Identify which cell holds the provided text, then report its [x, y] central coordinate. 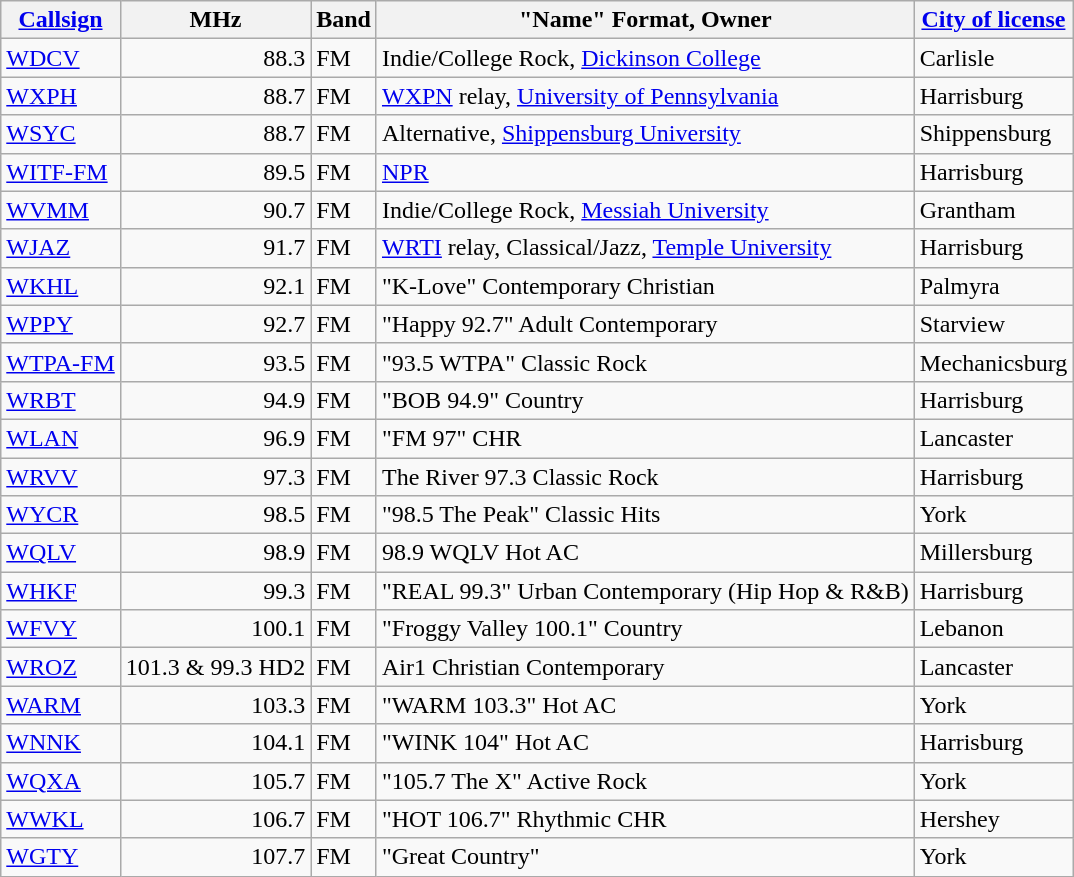
"Name" Format, Owner [645, 20]
WKHL [61, 286]
WRTI relay, Classical/Jazz, Temple University [645, 248]
City of license [994, 20]
Millersburg [994, 553]
96.9 [215, 438]
WRVV [61, 477]
Indie/College Rock, Dickinson College [645, 58]
Palmyra [994, 286]
Indie/College Rock, Messiah University [645, 210]
WVMM [61, 210]
107.7 [215, 857]
WARM [61, 705]
Shippensburg [994, 134]
99.3 [215, 591]
103.3 [215, 705]
93.5 [215, 362]
94.9 [215, 400]
88.3 [215, 58]
WHKF [61, 591]
"K-Love" Contemporary Christian [645, 286]
WFVY [61, 629]
"REAL 99.3" Urban Contemporary (Hip Hop & R&B) [645, 591]
"WINK 104" Hot AC [645, 743]
97.3 [215, 477]
WXPH [61, 96]
Starview [994, 324]
Carlisle [994, 58]
WGTY [61, 857]
Callsign [61, 20]
101.3 & 99.3 HD2 [215, 667]
WSYC [61, 134]
"Happy 92.7" Adult Contemporary [645, 324]
"Froggy Valley 100.1" Country [645, 629]
98.5 [215, 515]
MHz [215, 20]
Air1 Christian Contemporary [645, 667]
"HOT 106.7" Rhythmic CHR [645, 819]
WPPY [61, 324]
"93.5 WTPA" Classic Rock [645, 362]
WTPA-FM [61, 362]
"98.5 The Peak" Classic Hits [645, 515]
Grantham [994, 210]
WQLV [61, 553]
"105.7 The X" Active Rock [645, 781]
90.7 [215, 210]
98.9 WQLV Hot AC [645, 553]
WRBT [61, 400]
92.7 [215, 324]
Mechanicsburg [994, 362]
92.1 [215, 286]
WXPN relay, University of Pennsylvania [645, 96]
"BOB 94.9" Country [645, 400]
WWKL [61, 819]
WQXA [61, 781]
WYCR [61, 515]
Alternative, Shippensburg University [645, 134]
WDCV [61, 58]
WNNK [61, 743]
NPR [645, 172]
WROZ [61, 667]
89.5 [215, 172]
100.1 [215, 629]
Hershey [994, 819]
"FM 97" CHR [645, 438]
"WARM 103.3" Hot AC [645, 705]
WLAN [61, 438]
105.7 [215, 781]
WITF-FM [61, 172]
Lebanon [994, 629]
"Great Country" [645, 857]
WJAZ [61, 248]
104.1 [215, 743]
91.7 [215, 248]
The River 97.3 Classic Rock [645, 477]
98.9 [215, 553]
106.7 [215, 819]
Band [344, 20]
